Return the (X, Y) coordinate for the center point of the cell that contains the specified text.  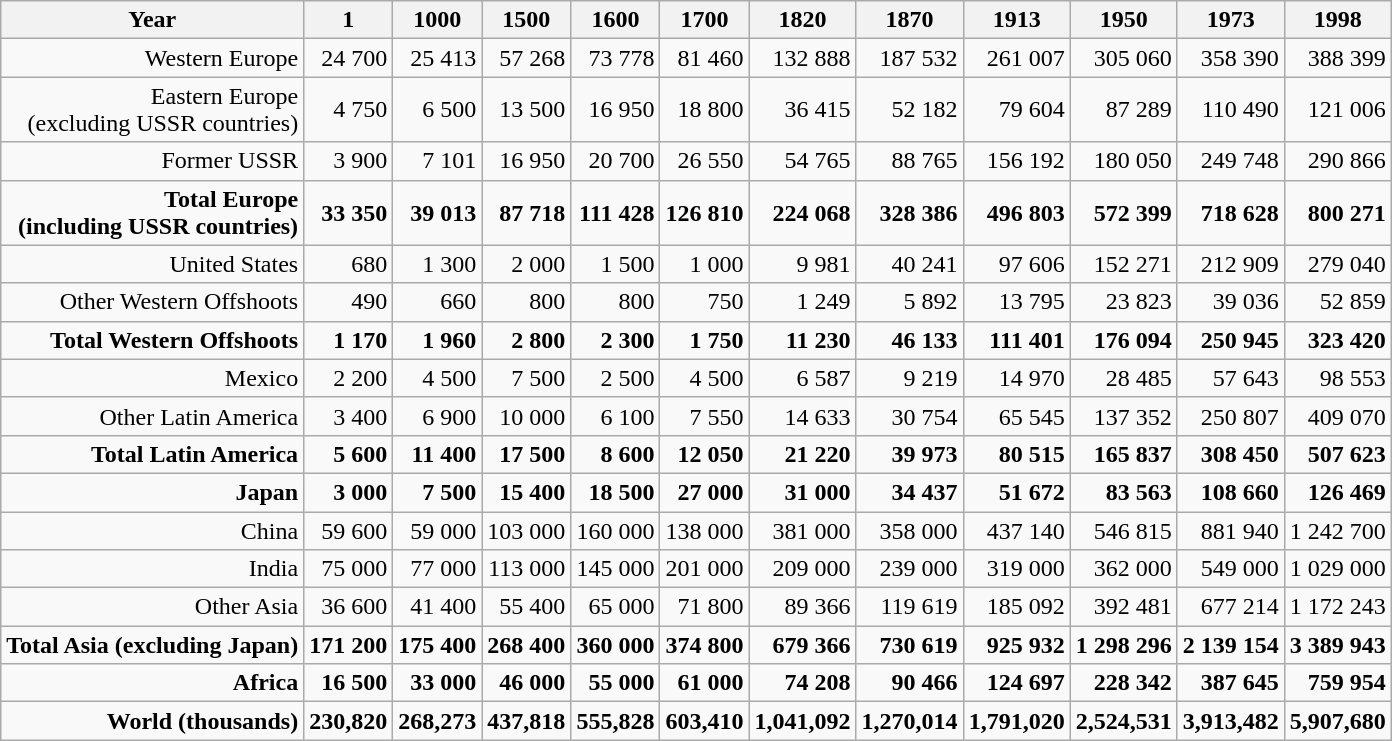
138 000 (704, 531)
15 400 (526, 492)
358 000 (910, 531)
Other Western Offshoots (152, 302)
268 400 (526, 645)
52 859 (1338, 302)
65 545 (1016, 416)
555,828 (616, 721)
1 298 296 (1124, 645)
China (152, 531)
7 550 (704, 416)
13 795 (1016, 302)
1 249 (802, 302)
8 600 (616, 454)
1913 (1016, 20)
75 000 (348, 569)
52 182 (910, 110)
65 000 (616, 607)
132 888 (802, 58)
4 750 (348, 110)
Former USSR (152, 161)
180 050 (1124, 161)
328 386 (910, 212)
679 366 (802, 645)
57 268 (526, 58)
18 800 (704, 110)
Mexico (152, 378)
110 490 (1230, 110)
59 000 (438, 531)
74 208 (802, 683)
17 500 (526, 454)
165 837 (1124, 454)
2 139 154 (1230, 645)
39 973 (910, 454)
249 748 (1230, 161)
387 645 (1230, 683)
Other Latin America (152, 416)
Total Western Offshoots (152, 340)
Africa (152, 683)
2 800 (526, 340)
36 600 (348, 607)
212 909 (1230, 264)
39 013 (438, 212)
1 960 (438, 340)
750 (704, 302)
3 900 (348, 161)
677 214 (1230, 607)
546 815 (1124, 531)
176 094 (1124, 340)
1 242 700 (1338, 531)
119 619 (910, 607)
800 271 (1338, 212)
187 532 (910, 58)
1,041,092 (802, 721)
209 000 (802, 569)
490 (348, 302)
14 633 (802, 416)
90 466 (910, 683)
87 718 (526, 212)
660 (438, 302)
1600 (616, 20)
27 000 (704, 492)
10 000 (526, 416)
603,410 (704, 721)
1950 (1124, 20)
73 778 (616, 58)
79 604 (1016, 110)
268,273 (438, 721)
87 289 (1124, 110)
2 500 (616, 378)
89 366 (802, 607)
113 000 (526, 569)
6 587 (802, 378)
308 450 (1230, 454)
1973 (1230, 20)
392 481 (1124, 607)
33 350 (348, 212)
437 140 (1016, 531)
152 271 (1124, 264)
5,907,680 (1338, 721)
108 660 (1230, 492)
1 300 (438, 264)
3 389 943 (1338, 645)
124 697 (1016, 683)
9 981 (802, 264)
925 932 (1016, 645)
250 945 (1230, 340)
2 300 (616, 340)
57 643 (1230, 378)
358 390 (1230, 58)
28 485 (1124, 378)
319 000 (1016, 569)
46 000 (526, 683)
3 400 (348, 416)
3 000 (348, 492)
126 469 (1338, 492)
30 754 (910, 416)
111 401 (1016, 340)
26 550 (704, 161)
77 000 (438, 569)
496 803 (1016, 212)
388 399 (1338, 58)
279 040 (1338, 264)
1 500 (616, 264)
Eastern Europe(excluding USSR countries) (152, 110)
718 628 (1230, 212)
Year (152, 20)
572 399 (1124, 212)
1500 (526, 20)
39 036 (1230, 302)
Japan (152, 492)
World (thousands) (152, 721)
55 400 (526, 607)
12 050 (704, 454)
5 600 (348, 454)
46 133 (910, 340)
2 200 (348, 378)
Total Latin America (152, 454)
7 101 (438, 161)
239 000 (910, 569)
2 000 (526, 264)
126 810 (704, 212)
1998 (1338, 20)
88 765 (910, 161)
1 750 (704, 340)
Total Europe(including USSR countries) (152, 212)
34 437 (910, 492)
25 413 (438, 58)
305 060 (1124, 58)
323 420 (1338, 340)
381 000 (802, 531)
437,818 (526, 721)
41 400 (438, 607)
31 000 (802, 492)
80 515 (1016, 454)
374 800 (704, 645)
261 007 (1016, 58)
6 100 (616, 416)
409 070 (1338, 416)
98 553 (1338, 378)
United States (152, 264)
759 954 (1338, 683)
1 (348, 20)
14 970 (1016, 378)
160 000 (616, 531)
360 000 (616, 645)
175 400 (438, 645)
171 200 (348, 645)
103 000 (526, 531)
1 170 (348, 340)
1870 (910, 20)
11 400 (438, 454)
549 000 (1230, 569)
59 600 (348, 531)
5 892 (910, 302)
1,791,020 (1016, 721)
156 192 (1016, 161)
24 700 (348, 58)
1 029 000 (1338, 569)
51 672 (1016, 492)
111 428 (616, 212)
81 460 (704, 58)
201 000 (704, 569)
1700 (704, 20)
6 500 (438, 110)
2,524,531 (1124, 721)
40 241 (910, 264)
23 823 (1124, 302)
33 000 (438, 683)
11 230 (802, 340)
881 940 (1230, 531)
97 606 (1016, 264)
54 765 (802, 161)
Other Asia (152, 607)
730 619 (910, 645)
362 000 (1124, 569)
13 500 (526, 110)
16 500 (348, 683)
6 900 (438, 416)
680 (348, 264)
224 068 (802, 212)
1 172 243 (1338, 607)
185 092 (1016, 607)
36 415 (802, 110)
228 342 (1124, 683)
Western Europe (152, 58)
India (152, 569)
137 352 (1124, 416)
3,913,482 (1230, 721)
9 219 (910, 378)
1820 (802, 20)
1,270,014 (910, 721)
507 623 (1338, 454)
1000 (438, 20)
71 800 (704, 607)
21 220 (802, 454)
1 000 (704, 264)
290 866 (1338, 161)
20 700 (616, 161)
145 000 (616, 569)
83 563 (1124, 492)
18 500 (616, 492)
121 006 (1338, 110)
250 807 (1230, 416)
230,820 (348, 721)
Total Asia (excluding Japan) (152, 645)
55 000 (616, 683)
61 000 (704, 683)
